Locate the cell with the specified text and output its (X, Y) center coordinate. 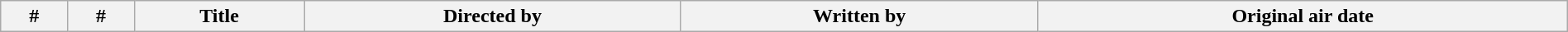
Title (218, 16)
Directed by (493, 16)
Written by (859, 16)
Original air date (1303, 16)
